Locate the cell with the specified text and output its (X, Y) center coordinate. 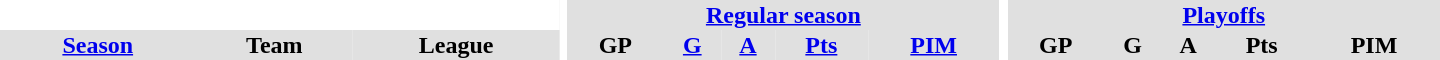
Playoffs (1224, 15)
League (456, 45)
Team (274, 45)
Regular season (783, 15)
Season (98, 45)
